Identify which cell holds the provided text, then report its (X, Y) central coordinate. 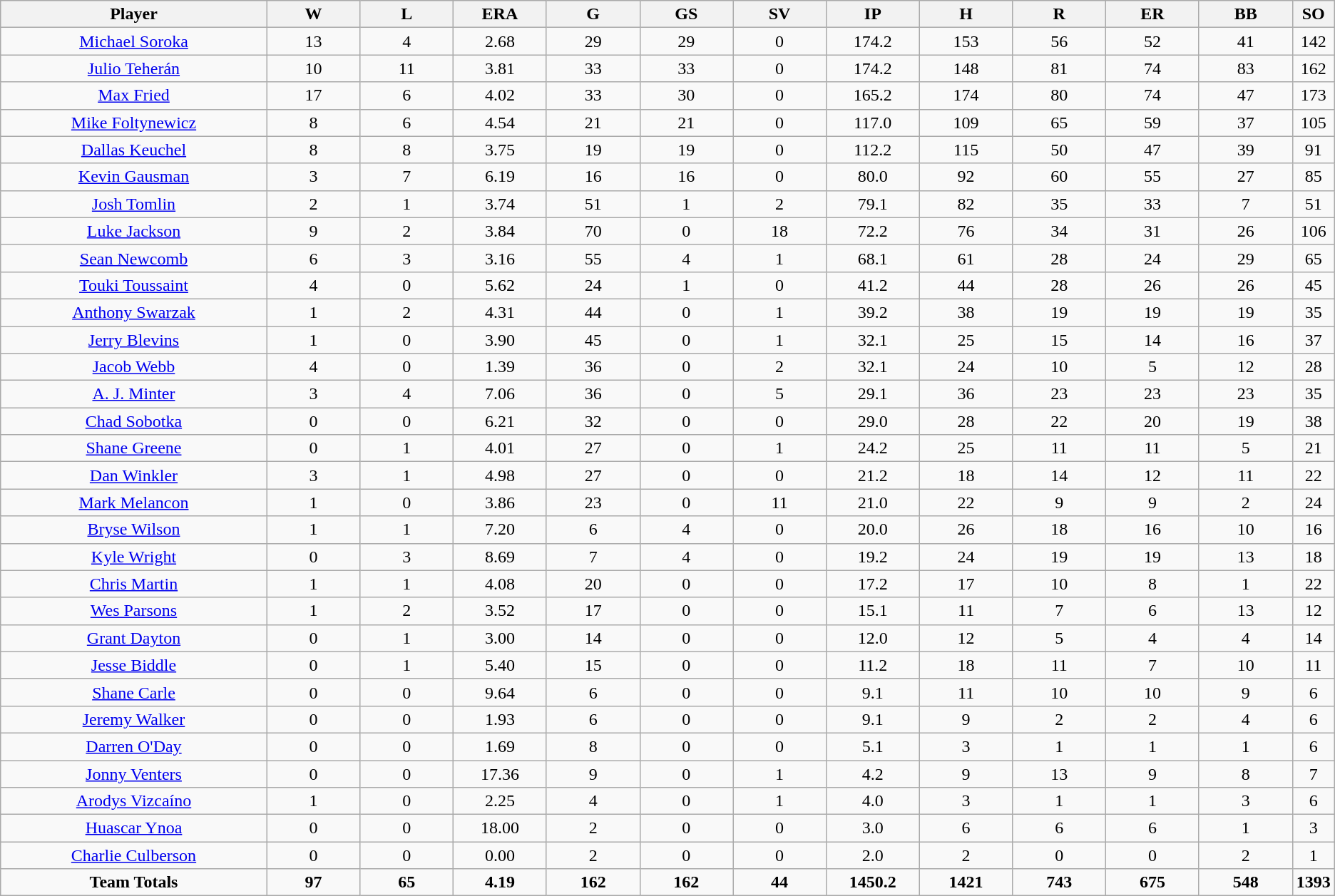
3.75 (501, 150)
Wes Parsons (134, 611)
59 (1152, 123)
3.52 (501, 611)
BB (1245, 14)
79.1 (873, 204)
34 (1060, 231)
Darren O'Day (134, 746)
3.86 (501, 503)
8.69 (501, 557)
3.0 (873, 828)
5.62 (501, 285)
G (593, 14)
Arodys Vizcaíno (134, 801)
Chad Sobotka (134, 421)
29.1 (873, 394)
Shane Greene (134, 448)
1.69 (501, 746)
20.0 (873, 530)
Player (134, 14)
3.00 (501, 638)
Mark Melancon (134, 503)
L (406, 14)
41.2 (873, 285)
50 (1060, 150)
Jerry Blevins (134, 340)
GS (686, 14)
Kevin Gausman (134, 177)
31 (1152, 231)
70 (593, 231)
ER (1152, 14)
3.84 (501, 231)
2.0 (873, 855)
148 (966, 68)
Touki Toussaint (134, 285)
109 (966, 123)
81 (1060, 68)
Michael Soroka (134, 41)
105 (1314, 123)
Anthony Swarzak (134, 312)
174 (966, 96)
24.2 (873, 448)
60 (1060, 177)
Jonny Venters (134, 773)
Chris Martin (134, 584)
4.2 (873, 773)
Max Fried (134, 96)
SO (1314, 14)
21.0 (873, 503)
106 (1314, 231)
12.0 (873, 638)
97 (314, 882)
19.2 (873, 557)
80 (1060, 96)
4.0 (873, 801)
R (1060, 14)
ERA (501, 14)
4.98 (501, 475)
Dallas Keuchel (134, 150)
4.02 (501, 96)
3.90 (501, 340)
6.21 (501, 421)
80.0 (873, 177)
1450.2 (873, 882)
7.06 (501, 394)
4.31 (501, 312)
675 (1152, 882)
21.2 (873, 475)
5.40 (501, 665)
1421 (966, 882)
H (966, 14)
Jeremy Walker (134, 719)
4.19 (501, 882)
68.1 (873, 258)
Julio Teherán (134, 68)
548 (1245, 882)
29.0 (873, 421)
85 (1314, 177)
11.2 (873, 665)
3.81 (501, 68)
743 (1060, 882)
9.64 (501, 692)
Grant Dayton (134, 638)
15.1 (873, 611)
Mike Foltynewicz (134, 123)
Jacob Webb (134, 367)
SV (780, 14)
92 (966, 177)
2.68 (501, 41)
17.2 (873, 584)
4.08 (501, 584)
7.20 (501, 530)
A. J. Minter (134, 394)
3.74 (501, 204)
39.2 (873, 312)
17.36 (501, 773)
2.25 (501, 801)
6.19 (501, 177)
56 (1060, 41)
76 (966, 231)
82 (966, 204)
18.00 (501, 828)
61 (966, 258)
Kyle Wright (134, 557)
32 (593, 421)
39 (1245, 150)
5.1 (873, 746)
Josh Tomlin (134, 204)
52 (1152, 41)
IP (873, 14)
142 (1314, 41)
173 (1314, 96)
4.54 (501, 123)
Luke Jackson (134, 231)
1393 (1314, 882)
91 (1314, 150)
1.39 (501, 367)
72.2 (873, 231)
Team Totals (134, 882)
153 (966, 41)
83 (1245, 68)
30 (686, 96)
115 (966, 150)
165.2 (873, 96)
Jesse Biddle (134, 665)
W (314, 14)
41 (1245, 41)
Charlie Culberson (134, 855)
Shane Carle (134, 692)
1.93 (501, 719)
117.0 (873, 123)
0.00 (501, 855)
3.16 (501, 258)
Huascar Ynoa (134, 828)
Bryse Wilson (134, 530)
Sean Newcomb (134, 258)
4.01 (501, 448)
112.2 (873, 150)
Dan Winkler (134, 475)
